Extract the [X, Y] coordinate from the center of the cell holding the provided text.  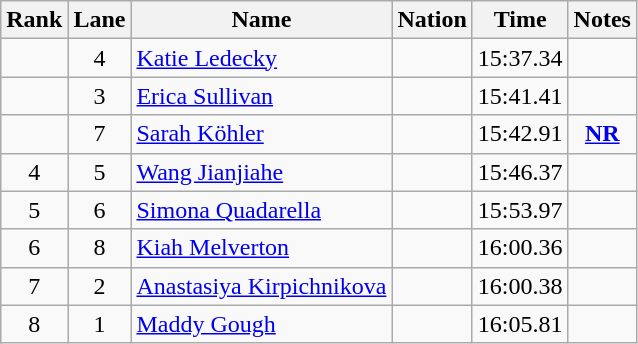
Erica Sullivan [262, 96]
Maddy Gough [262, 324]
Time [520, 20]
3 [100, 96]
16:00.36 [520, 248]
16:05.81 [520, 324]
Wang Jianjiahe [262, 172]
Katie Ledecky [262, 58]
1 [100, 324]
Nation [432, 20]
NR [602, 134]
Rank [34, 20]
Anastasiya Kirpichnikova [262, 286]
2 [100, 286]
15:41.41 [520, 96]
Name [262, 20]
15:37.34 [520, 58]
15:53.97 [520, 210]
Kiah Melverton [262, 248]
16:00.38 [520, 286]
15:46.37 [520, 172]
Sarah Köhler [262, 134]
Lane [100, 20]
15:42.91 [520, 134]
Notes [602, 20]
Simona Quadarella [262, 210]
